Output the [x, y] coordinate of the center of the cell containing the given text.  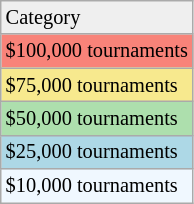
Category [97, 17]
$50,000 tournaments [97, 118]
$25,000 tournaments [97, 152]
$100,000 tournaments [97, 51]
$75,000 tournaments [97, 85]
$10,000 tournaments [97, 186]
